For the text-containing cell, return its midpoint in (x, y) coordinate format. 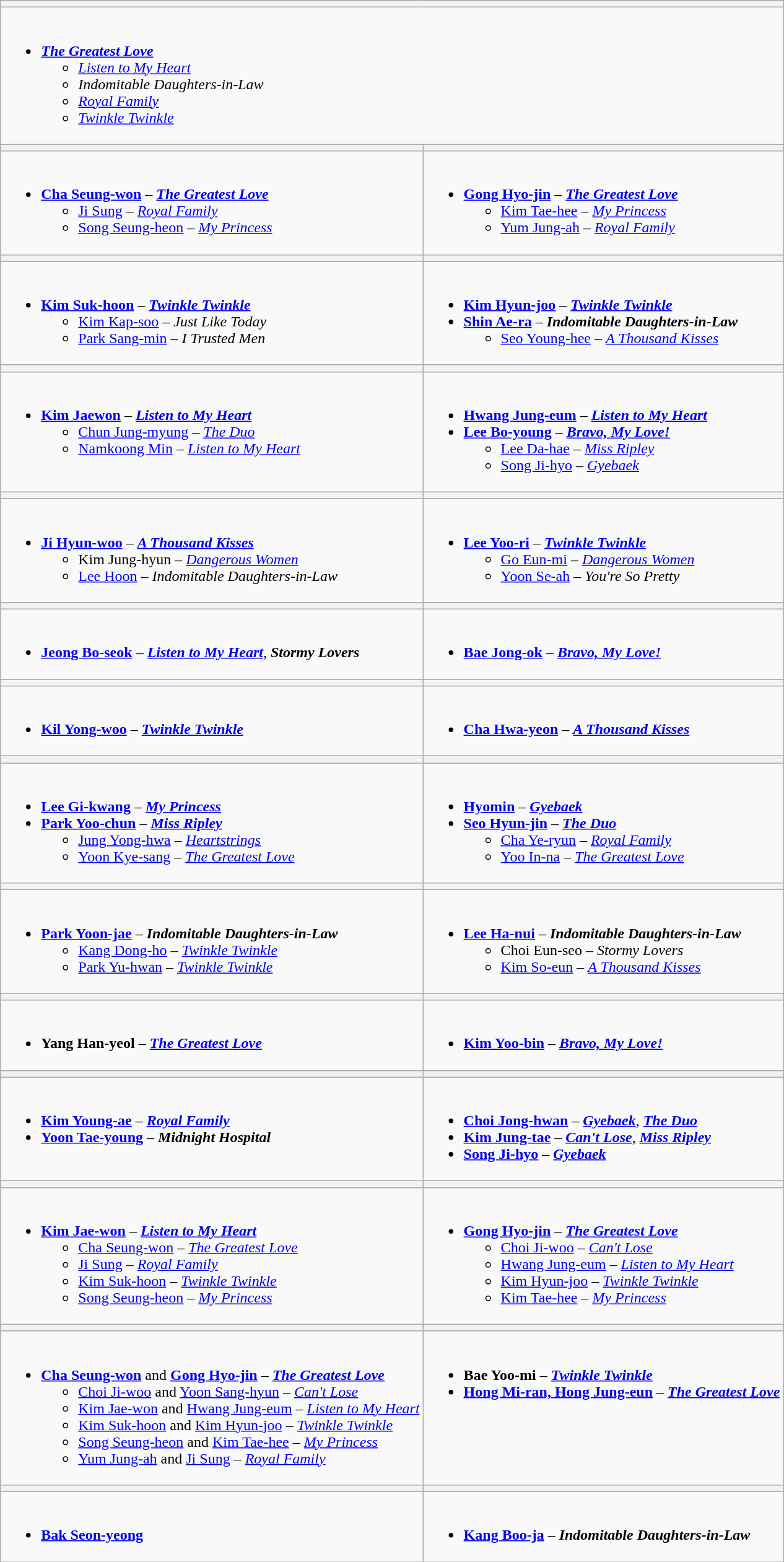
Kim Jae-won – Listen to My HeartCha Seung-won – The Greatest LoveJi Sung – Royal FamilyKim Suk-hoon – Twinkle TwinkleSong Seung-heon – My Princess (212, 1256)
Yang Han-yeol – The Greatest Love (212, 1036)
Bak Seon-yeong (212, 1526)
Bae Yoo-mi – Twinkle TwinkleHong Mi-ran, Hong Jung-eun – The Greatest Love (603, 1408)
Jeong Bo-seok – Listen to My Heart, Stormy Lovers (212, 644)
Hwang Jung-eum – Listen to My HeartLee Bo-young – Bravo, My Love!Lee Da-hae – Miss RipleySong Ji-hyo – Gyebaek (603, 432)
Lee Gi-kwang – My PrincessPark Yoo-chun – Miss RipleyJung Yong-hwa – HeartstringsYoon Kye-sang – The Greatest Love (212, 823)
The Greatest LoveListen to My HeartIndomitable Daughters-in-LawRoyal FamilyTwinkle Twinkle (392, 76)
Cha Seung-won – The Greatest LoveJi Sung – Royal FamilySong Seung-heon – My Princess (212, 203)
Kim Suk-hoon – Twinkle TwinkleKim Kap-soo – Just Like TodayPark Sang-min – I Trusted Men (212, 313)
Kim Yoo-bin – Bravo, My Love! (603, 1036)
Bae Jong-ok – Bravo, My Love! (603, 644)
Cha Hwa-yeon – A Thousand Kisses (603, 721)
Kil Yong-woo – Twinkle Twinkle (212, 721)
Lee Yoo-ri – Twinkle TwinkleGo Eun-mi – Dangerous WomenYoon Se-ah – You're So Pretty (603, 550)
Park Yoon-jae – Indomitable Daughters-in-LawKang Dong-ho – Twinkle TwinklePark Yu-hwan – Twinkle Twinkle (212, 941)
Kim Young-ae – Royal FamilyYoon Tae-young – Midnight Hospital (212, 1128)
Kang Boo-ja – Indomitable Daughters-in-Law (603, 1526)
Choi Jong-hwan – Gyebaek, The DuoKim Jung-tae – Can't Lose, Miss RipleySong Ji-hyo – Gyebaek (603, 1128)
Kim Jaewon – Listen to My HeartChun Jung-myung – The DuoNamkoong Min – Listen to My Heart (212, 432)
Hyomin – GyebaekSeo Hyun-jin – The DuoCha Ye-ryun – Royal FamilyYoo In-na – The Greatest Love (603, 823)
Kim Hyun-joo – Twinkle TwinkleShin Ae-ra – Indomitable Daughters-in-LawSeo Young-hee – A Thousand Kisses (603, 313)
Gong Hyo-jin – The Greatest LoveChoi Ji-woo – Can't LoseHwang Jung-eum – Listen to My HeartKim Hyun-joo – Twinkle TwinkleKim Tae-hee – My Princess (603, 1256)
Gong Hyo-jin – The Greatest LoveKim Tae-hee – My PrincessYum Jung-ah – Royal Family (603, 203)
Lee Ha-nui – Indomitable Daughters-in-LawChoi Eun-seo – Stormy LoversKim So-eun – A Thousand Kisses (603, 941)
Ji Hyun-woo – A Thousand KissesKim Jung-hyun – Dangerous WomenLee Hoon – Indomitable Daughters-in-Law (212, 550)
